Provide the [x, y] coordinate of the cell's center where the given text is located.  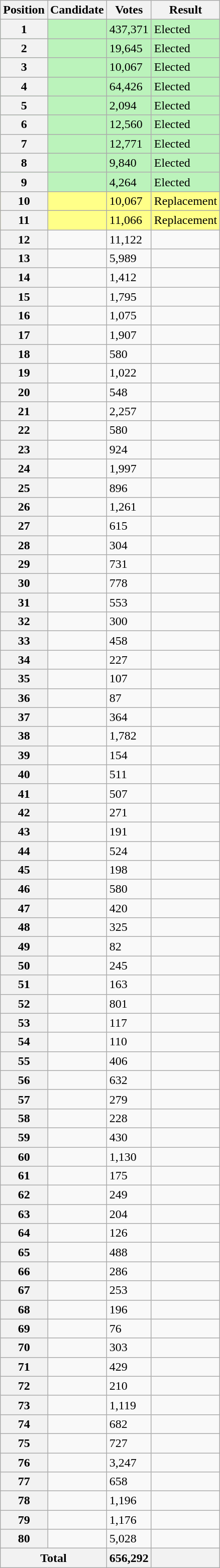
26 [24, 507]
2,257 [129, 411]
1,075 [129, 316]
74 [24, 1424]
25 [24, 488]
22 [24, 430]
253 [129, 1290]
37 [24, 717]
61 [24, 1176]
727 [129, 1443]
56 [24, 1080]
Position [24, 10]
1,119 [129, 1405]
511 [129, 774]
35 [24, 679]
2 [24, 48]
68 [24, 1309]
4,264 [129, 182]
29 [24, 564]
11,066 [129, 220]
27 [24, 526]
12,560 [129, 125]
429 [129, 1367]
1,022 [129, 373]
1,997 [129, 468]
38 [24, 736]
896 [129, 488]
325 [129, 927]
Result [185, 10]
34 [24, 660]
32 [24, 622]
67 [24, 1290]
19,645 [129, 48]
9,840 [129, 163]
658 [129, 1482]
228 [129, 1118]
458 [129, 641]
57 [24, 1099]
227 [129, 660]
44 [24, 851]
9 [24, 182]
64 [24, 1233]
5 [24, 105]
16 [24, 316]
2,094 [129, 105]
731 [129, 564]
6 [24, 125]
682 [129, 1424]
71 [24, 1367]
154 [129, 755]
64,426 [129, 86]
Total [54, 1558]
39 [24, 755]
204 [129, 1214]
3,247 [129, 1463]
1,261 [129, 507]
210 [129, 1386]
33 [24, 641]
78 [24, 1501]
62 [24, 1195]
30 [24, 583]
11,122 [129, 239]
1,176 [129, 1520]
54 [24, 1042]
249 [129, 1195]
73 [24, 1405]
656,292 [129, 1558]
47 [24, 908]
110 [129, 1042]
21 [24, 411]
58 [24, 1118]
524 [129, 851]
14 [24, 278]
1,130 [129, 1156]
23 [24, 449]
488 [129, 1252]
420 [129, 908]
40 [24, 774]
615 [129, 526]
24 [24, 468]
Candidate [77, 10]
1 [24, 29]
75 [24, 1443]
77 [24, 1482]
5,028 [129, 1539]
271 [129, 812]
107 [129, 679]
69 [24, 1329]
10 [24, 201]
117 [129, 1023]
80 [24, 1539]
17 [24, 335]
430 [129, 1137]
548 [129, 392]
36 [24, 698]
191 [129, 831]
65 [24, 1252]
Votes [129, 10]
924 [129, 449]
1,412 [129, 278]
778 [129, 583]
303 [129, 1348]
46 [24, 889]
79 [24, 1520]
3 [24, 67]
13 [24, 259]
364 [129, 717]
45 [24, 870]
20 [24, 392]
245 [129, 966]
7 [24, 144]
507 [129, 793]
82 [129, 946]
1,196 [129, 1501]
198 [129, 870]
42 [24, 812]
5,989 [129, 259]
53 [24, 1023]
163 [129, 985]
48 [24, 927]
1,782 [129, 736]
801 [129, 1004]
8 [24, 163]
406 [129, 1061]
286 [129, 1271]
41 [24, 793]
18 [24, 354]
304 [129, 545]
55 [24, 1061]
1,795 [129, 297]
12,771 [129, 144]
11 [24, 220]
19 [24, 373]
196 [129, 1309]
175 [129, 1176]
63 [24, 1214]
1,907 [129, 335]
4 [24, 86]
51 [24, 985]
15 [24, 297]
28 [24, 545]
126 [129, 1233]
59 [24, 1137]
300 [129, 622]
437,371 [129, 29]
70 [24, 1348]
60 [24, 1156]
279 [129, 1099]
50 [24, 966]
72 [24, 1386]
553 [129, 602]
632 [129, 1080]
87 [129, 698]
31 [24, 602]
43 [24, 831]
66 [24, 1271]
12 [24, 239]
52 [24, 1004]
49 [24, 946]
